Scan for the cell matching the given text and deliver its [x, y] coordinate at center. 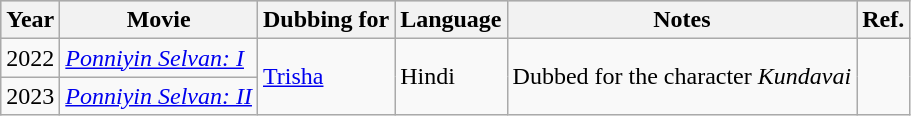
Language [451, 20]
Dubbed for the character Kundavai [682, 77]
Dubbing for [326, 20]
Ponniyin Selvan: I [159, 58]
Movie [159, 20]
Ref. [884, 20]
Notes [682, 20]
Hindi [451, 77]
2022 [30, 58]
2023 [30, 96]
Ponniyin Selvan: II [159, 96]
Year [30, 20]
Trisha [326, 77]
